From the cell containing the given text, extract its center point as (x, y) coordinate. 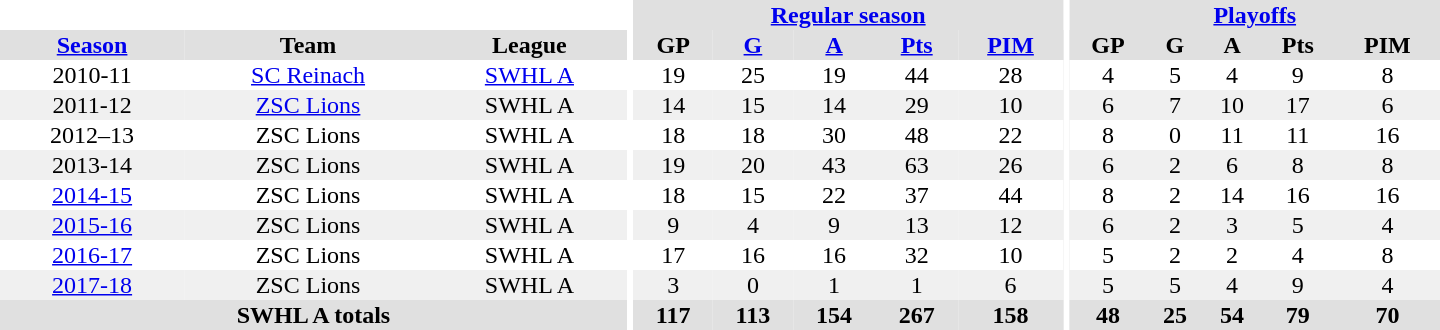
117 (673, 315)
29 (916, 105)
Season (92, 45)
154 (834, 315)
79 (1298, 315)
20 (753, 165)
SWHL A totals (314, 315)
113 (753, 315)
26 (1010, 165)
12 (1010, 225)
2013-14 (92, 165)
SC Reinach (308, 75)
267 (916, 315)
158 (1010, 315)
30 (834, 135)
13 (916, 225)
2015-16 (92, 225)
2017-18 (92, 285)
32 (916, 255)
28 (1010, 75)
43 (834, 165)
2014-15 (92, 195)
Regular season (848, 15)
2016-17 (92, 255)
7 (1174, 105)
2012–13 (92, 135)
2011-12 (92, 105)
70 (1388, 315)
Team (308, 45)
Playoffs (1254, 15)
League (530, 45)
63 (916, 165)
2010-11 (92, 75)
54 (1232, 315)
37 (916, 195)
